Identify which cell holds the provided text, then report its [x, y] central coordinate. 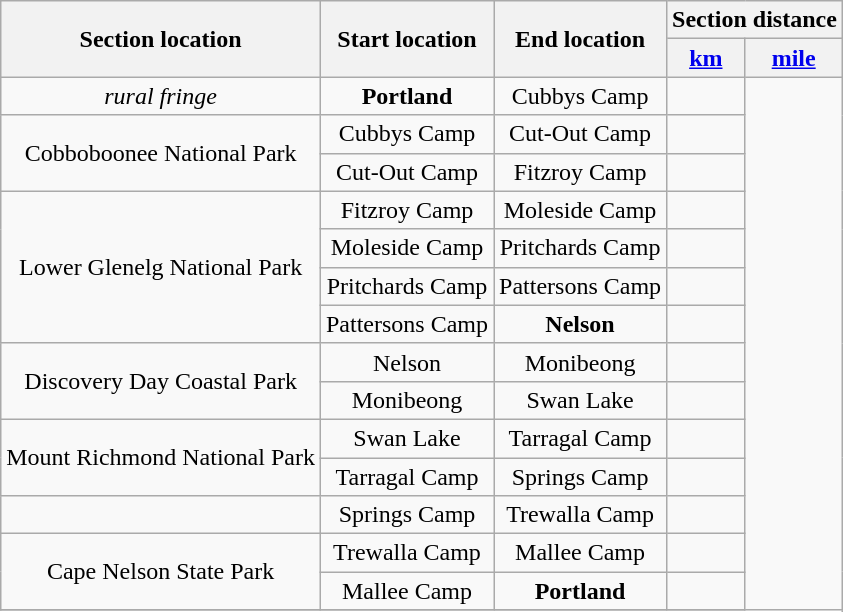
mile [794, 58]
Section location [161, 39]
Section distance [755, 20]
Start location [406, 39]
End location [580, 39]
Cape Nelson State Park [161, 572]
Cobboboonee National Park [161, 153]
rural fringe [161, 96]
Lower Glenelg National Park [161, 267]
Discovery Day Coastal Park [161, 381]
Mount Richmond National Park [161, 457]
km [706, 58]
